Pinpoint the cell where the given text exists, returning its (x, y) midpoint coordinate. 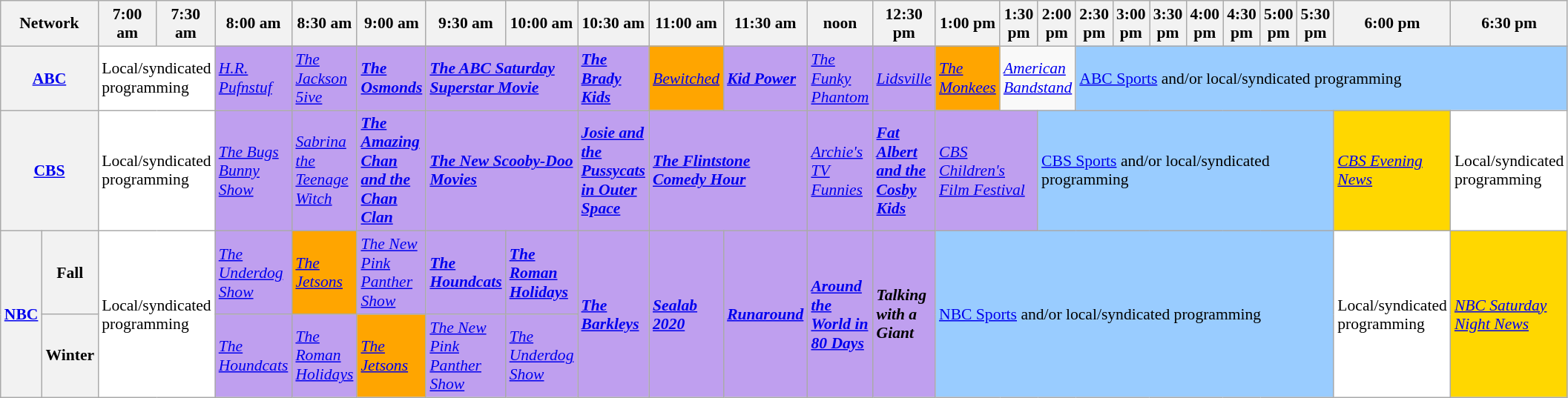
Fat Albert and the Cosby Kids (903, 170)
7:00 am (128, 24)
Runaround (765, 314)
8:00 am (254, 24)
1:00 pm (967, 24)
9:00 am (392, 24)
ABC (49, 79)
Bewitched (686, 79)
6:30 pm (1509, 24)
5:00 pm (1279, 24)
8:30 am (324, 24)
The Funky Phantom (840, 79)
The Jackson 5ive (324, 79)
3:30 pm (1168, 24)
10:30 am (613, 24)
CBS (49, 170)
CBS Children's Film Festival (986, 170)
Sabrina the Teenage Witch (324, 170)
7:30 am (185, 24)
noon (840, 24)
The Barkleys (613, 314)
2:30 pm (1094, 24)
5:30 pm (1316, 24)
Archie's TV Funnies (840, 170)
Network (49, 24)
Kid Power (765, 79)
H.R. Pufnstuf (254, 79)
The Flintstone Comedy Hour (728, 170)
The Brady Kids (613, 79)
NBC Saturday Night News (1509, 314)
Sealab 2020 (686, 314)
Talking with a Giant (903, 314)
6:00 pm (1392, 24)
The New Scooby-Doo Movies (501, 170)
The Osmonds (392, 79)
The ABC Saturday Superstar Movie (501, 79)
The Bugs Bunny Show (254, 170)
4:00 pm (1205, 24)
ABC Sports and/or local/syndicated programming (1322, 79)
3:00 pm (1131, 24)
Fall (70, 273)
12:30 pm (903, 24)
2:00 pm (1056, 24)
Around the World in 80 Days (840, 314)
9:30 am (466, 24)
CBS Sports and/or local/syndicated programming (1185, 170)
1:30 pm (1019, 24)
NBC Sports and/or local/syndicated programming (1135, 314)
The Amazing Chan and the Chan Clan (392, 170)
11:30 am (765, 24)
Winter (70, 356)
4:30 pm (1242, 24)
Lidsville (903, 79)
11:00 am (686, 24)
The Monkees (967, 79)
NBC (22, 314)
10:00 am (541, 24)
Josie and the Pussycats in Outer Space (613, 170)
American Bandstand (1038, 79)
CBS Evening News (1392, 170)
